Extract the [x, y] coordinate from the center of the cell holding the provided text.  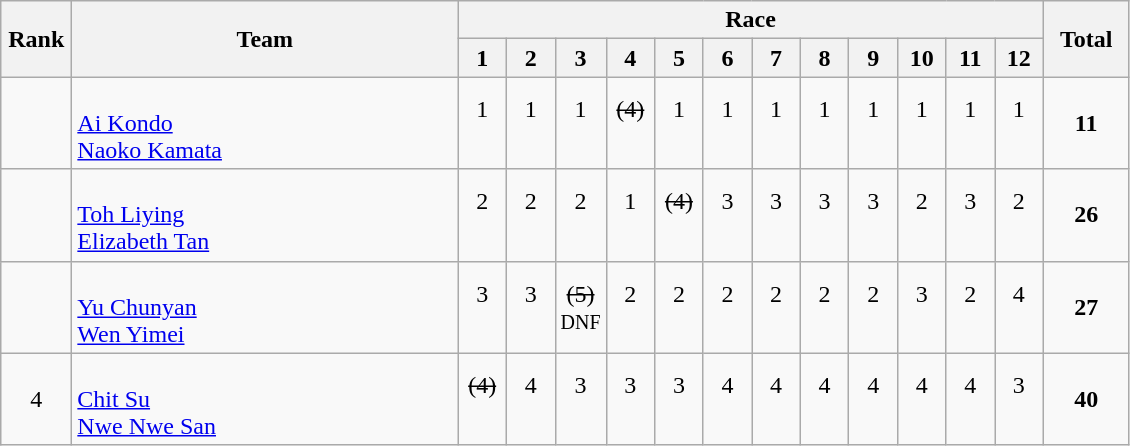
Team [265, 39]
Chit SuNwe Nwe San [265, 399]
6 [728, 58]
5 [680, 58]
Yu ChunyanWen Yimei [265, 307]
7 [776, 58]
Toh LiyingElizabeth Tan [265, 215]
40 [1086, 399]
Race [750, 20]
10 [922, 58]
8 [824, 58]
Total [1086, 39]
9 [874, 58]
12 [1020, 58]
Rank [36, 39]
26 [1086, 215]
27 [1086, 307]
Ai KondoNaoko Kamata [265, 123]
(5)DNF [580, 307]
